Search for the cell housing the specified text and yield its [X, Y] center coordinate. 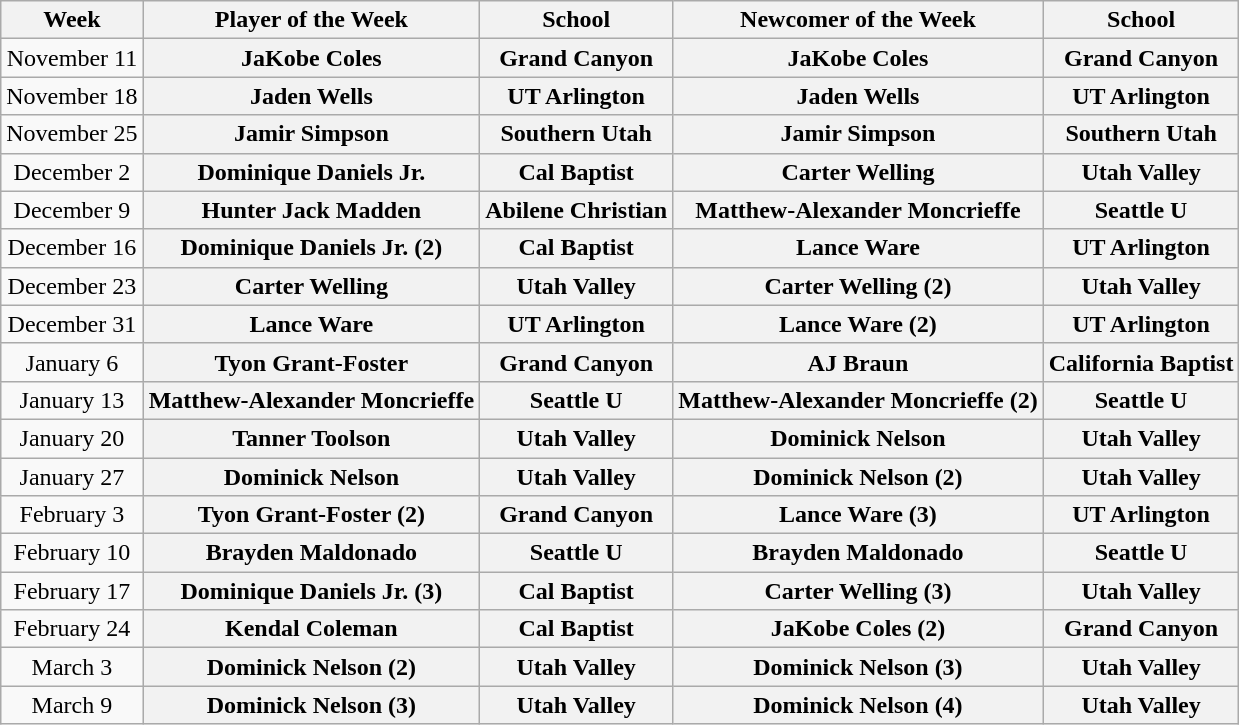
JaKobe Coles (2) [858, 629]
Dominique Daniels Jr. (3) [312, 591]
January 13 [72, 400]
November 18 [72, 96]
AJ Braun [858, 362]
December 31 [72, 324]
Lance Ware (3) [858, 515]
Tanner Toolson [312, 438]
Matthew-Alexander Moncrieffe (2) [858, 400]
California Baptist [1141, 362]
December 23 [72, 286]
Dominique Daniels Jr. [312, 172]
Lance Ware (2) [858, 324]
January 27 [72, 477]
Carter Welling (2) [858, 286]
March 3 [72, 667]
December 9 [72, 210]
November 11 [72, 58]
Dominique Daniels Jr. (2) [312, 248]
November 25 [72, 134]
Player of the Week [312, 20]
March 9 [72, 705]
February 24 [72, 629]
Week [72, 20]
Hunter Jack Madden [312, 210]
February 3 [72, 515]
Dominick Nelson (4) [858, 705]
Tyon Grant-Foster [312, 362]
Kendal Coleman [312, 629]
January 20 [72, 438]
Carter Welling (3) [858, 591]
Newcomer of the Week [858, 20]
Abilene Christian [576, 210]
February 17 [72, 591]
December 16 [72, 248]
January 6 [72, 362]
February 10 [72, 553]
December 2 [72, 172]
Tyon Grant-Foster (2) [312, 515]
